Locate the cell with the specified text and output its (x, y) center coordinate. 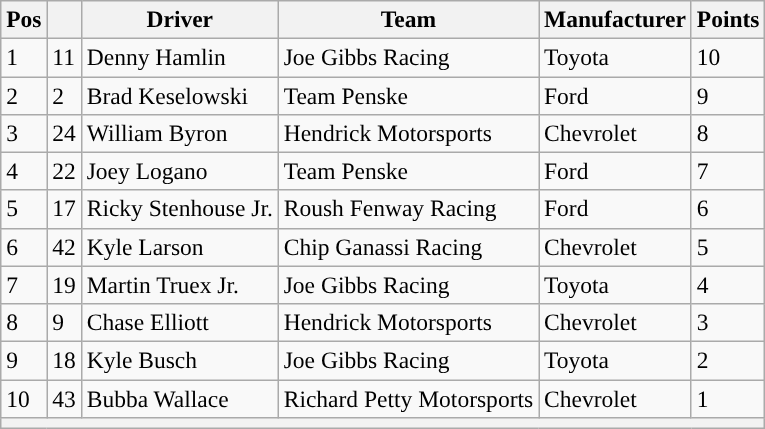
11 (64, 57)
Chip Ganassi Racing (408, 247)
43 (64, 398)
Roush Fenway Racing (408, 209)
Ricky Stenhouse Jr. (180, 209)
19 (64, 285)
Manufacturer (616, 19)
Kyle Larson (180, 247)
17 (64, 209)
Chase Elliott (180, 322)
Driver (180, 19)
Richard Petty Motorsports (408, 398)
Joey Logano (180, 171)
Kyle Busch (180, 360)
24 (64, 133)
Points (728, 19)
Brad Keselowski (180, 95)
Bubba Wallace (180, 398)
Team (408, 19)
William Byron (180, 133)
Martin Truex Jr. (180, 285)
22 (64, 171)
42 (64, 247)
Denny Hamlin (180, 57)
18 (64, 360)
Pos (24, 19)
